Provide the [X, Y] coordinate of the cell's center where the given text is located.  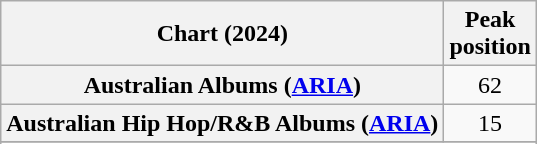
Peakposition [490, 34]
62 [490, 85]
Chart (2024) [222, 34]
15 [490, 123]
Australian Hip Hop/R&B Albums (ARIA) [222, 123]
Australian Albums (ARIA) [222, 85]
